Scan for the cell matching the given text and deliver its [X, Y] coordinate at center. 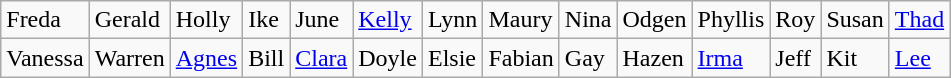
Kit [855, 58]
Nina [588, 20]
Lee [919, 58]
Odgen [654, 20]
Doyle [388, 58]
Phyllis [731, 20]
Susan [855, 20]
Roy [796, 20]
Maury [521, 20]
Elsie [452, 58]
Warren [130, 58]
Clara [322, 58]
Lynn [452, 20]
Bill [266, 58]
Jeff [796, 58]
Irma [731, 58]
Hazen [654, 58]
Gerald [130, 20]
Holly [206, 20]
Freda [45, 20]
Vanessa [45, 58]
Thad [919, 20]
Fabian [521, 58]
Agnes [206, 58]
Ike [266, 20]
Kelly [388, 20]
Gay [588, 58]
June [322, 20]
